Locate the cell with the specified text and output its [X, Y] center coordinate. 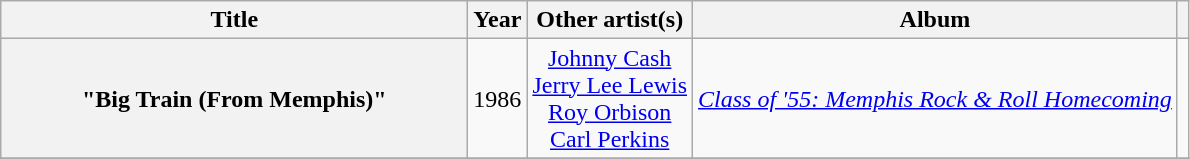
Album [936, 20]
Other artist(s) [610, 20]
Class of '55: Memphis Rock & Roll Homecoming [936, 98]
Year [498, 20]
Title [234, 20]
1986 [498, 98]
"Big Train (From Memphis)" [234, 98]
Johnny CashJerry Lee LewisRoy OrbisonCarl Perkins [610, 98]
